Pinpoint the cell where the given text exists, returning its (X, Y) midpoint coordinate. 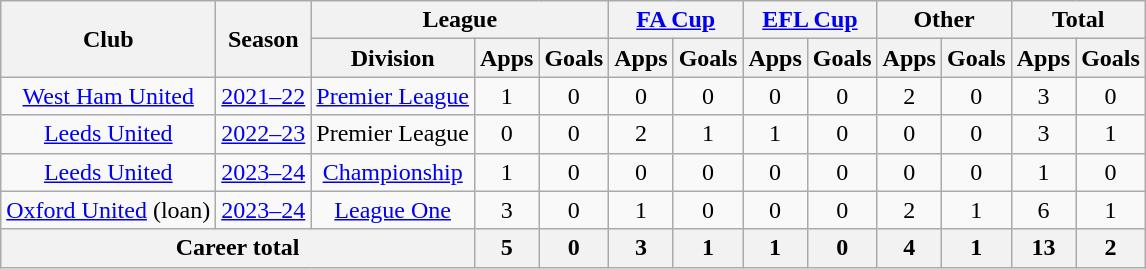
Division (393, 58)
5 (506, 248)
FA Cup (676, 20)
13 (1043, 248)
2022–23 (264, 134)
EFL Cup (810, 20)
2021–22 (264, 96)
Other (944, 20)
Season (264, 39)
Oxford United (loan) (108, 210)
Total (1078, 20)
League (460, 20)
West Ham United (108, 96)
Career total (238, 248)
6 (1043, 210)
Championship (393, 172)
League One (393, 210)
Club (108, 39)
4 (909, 248)
